From the cell containing the given text, extract its center point as [x, y] coordinate. 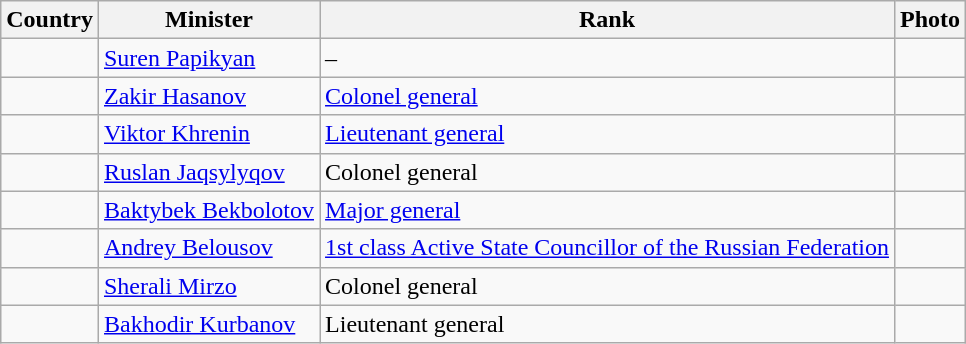
Ruslan Jaqsylyqov [208, 172]
Major general [608, 210]
Zakir Hasanov [208, 96]
Viktor Khrenin [208, 134]
Bakhodir Kurbanov [208, 324]
Sherali Mirzo [208, 286]
Photo [930, 20]
Baktybek Bekbolotov [208, 210]
Andrey Belousov [208, 248]
– [608, 58]
Country [50, 20]
1st class Active State Councillor of the Russian Federation [608, 248]
Suren Papikyan [208, 58]
Minister [208, 20]
Rank [608, 20]
